Scan for the cell matching the given text and deliver its (X, Y) coordinate at center. 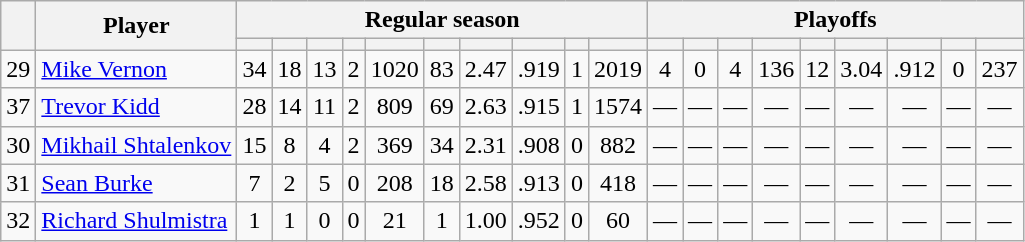
Mikhail Shtalenkov (136, 145)
809 (394, 107)
2019 (618, 69)
418 (618, 183)
2.31 (486, 145)
.915 (538, 107)
882 (618, 145)
60 (618, 221)
83 (442, 69)
32 (18, 221)
37 (18, 107)
2.63 (486, 107)
1020 (394, 69)
369 (394, 145)
3.04 (862, 69)
Playoffs (835, 20)
21 (394, 221)
.919 (538, 69)
2.58 (486, 183)
.913 (538, 183)
Regular season (442, 20)
136 (776, 69)
2.47 (486, 69)
5 (324, 183)
Mike Vernon (136, 69)
29 (18, 69)
Richard Shulmistra (136, 221)
14 (290, 107)
.908 (538, 145)
Trevor Kidd (136, 107)
Sean Burke (136, 183)
11 (324, 107)
8 (290, 145)
208 (394, 183)
Player (136, 26)
12 (818, 69)
237 (1000, 69)
15 (254, 145)
.912 (914, 69)
.952 (538, 221)
1.00 (486, 221)
13 (324, 69)
69 (442, 107)
30 (18, 145)
28 (254, 107)
7 (254, 183)
31 (18, 183)
1574 (618, 107)
